Detect which cell encompasses the target text, then output its [X, Y] center coordinate. 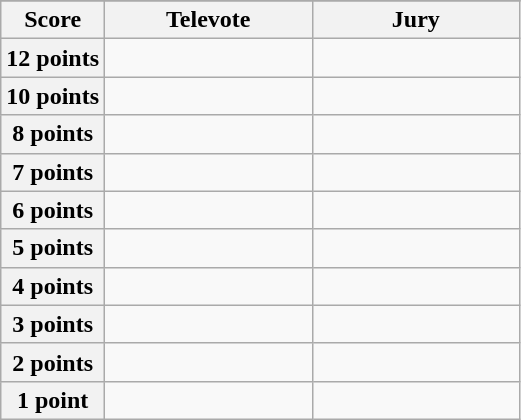
5 points [53, 248]
Televote [209, 20]
Jury [416, 20]
Score [53, 20]
4 points [53, 286]
3 points [53, 324]
10 points [53, 96]
6 points [53, 210]
8 points [53, 134]
7 points [53, 172]
2 points [53, 362]
12 points [53, 58]
1 point [53, 400]
